Identify which cell holds the provided text, then report its [x, y] central coordinate. 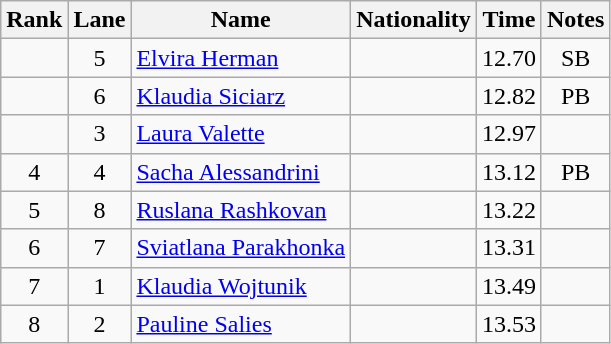
Name [241, 20]
13.31 [508, 248]
SB [575, 58]
Nationality [414, 20]
Pauline Salies [241, 324]
13.53 [508, 324]
Notes [575, 20]
3 [100, 134]
Laura Valette [241, 134]
Klaudia Wojtunik [241, 286]
Lane [100, 20]
12.82 [508, 96]
2 [100, 324]
12.97 [508, 134]
Klaudia Siciarz [241, 96]
Ruslana Rashkovan [241, 210]
Sviatlana Parakhonka [241, 248]
12.70 [508, 58]
Rank [34, 20]
13.12 [508, 172]
Sacha Alessandrini [241, 172]
13.22 [508, 210]
1 [100, 286]
Elvira Herman [241, 58]
13.49 [508, 286]
Time [508, 20]
